Find where the given text appears and provide that cell's center as [x, y] coordinate. 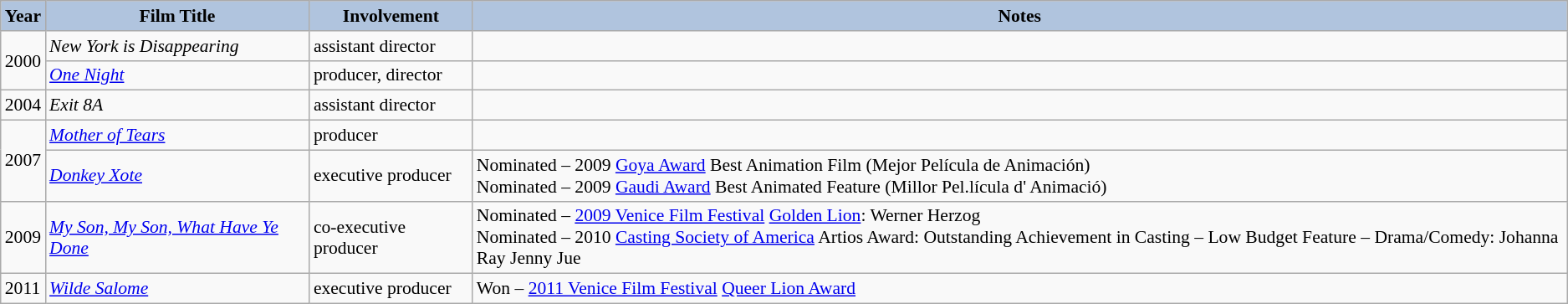
Won – 2011 Venice Film Festival Queer Lion Award [1020, 289]
2011 [23, 289]
Exit 8A [177, 106]
producer, director [391, 75]
New York is Disappearing [177, 46]
Mother of Tears [177, 136]
2000 [23, 60]
My Son, My Son, What Have Ye Done [177, 238]
Involvement [391, 16]
Notes [1020, 16]
2004 [23, 106]
co-executive producer [391, 238]
Year [23, 16]
2007 [23, 161]
One Night [177, 75]
Film Title [177, 16]
2009 [23, 238]
Wilde Salome [177, 289]
producer [391, 136]
Donkey Xote [177, 176]
